Search for the cell housing the specified text and yield its [X, Y] center coordinate. 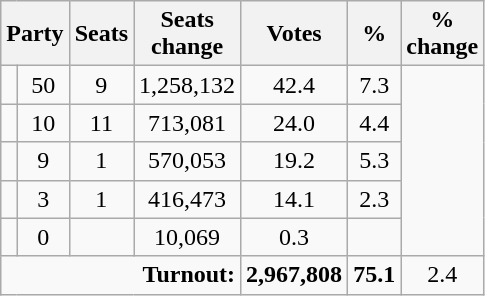
75.1 [374, 275]
4.4 [374, 123]
Turnout: [121, 275]
Seatschange [188, 34]
2.4 [442, 275]
%change [442, 34]
3 [43, 199]
19.2 [294, 161]
Party [35, 34]
11 [101, 123]
5.3 [374, 161]
42.4 [294, 85]
Seats [101, 34]
24.0 [294, 123]
Votes [294, 34]
0.3 [294, 237]
10 [43, 123]
713,081 [188, 123]
0 [43, 237]
10,069 [188, 237]
570,053 [188, 161]
2.3 [374, 199]
50 [43, 85]
7.3 [374, 85]
14.1 [294, 199]
2,967,808 [294, 275]
% [374, 34]
416,473 [188, 199]
1,258,132 [188, 85]
